Return the (X, Y) coordinate for the center point of the cell that contains the specified text.  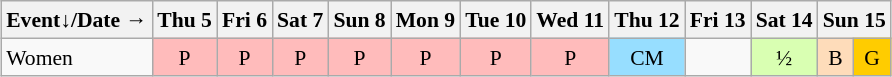
CM (647, 56)
Thu 5 (184, 20)
Mon 9 (426, 20)
B (836, 56)
Sun 15 (854, 20)
Event↓/Date → (76, 20)
½ (784, 56)
Thu 12 (647, 20)
Sun 8 (359, 20)
Wed 11 (570, 20)
Women (76, 56)
G (872, 56)
Tue 10 (496, 20)
Sat 7 (300, 20)
Fri 13 (718, 20)
Fri 6 (244, 20)
Sat 14 (784, 20)
